Capture the cell that displays the provided text and extract its [x, y] central coordinate. 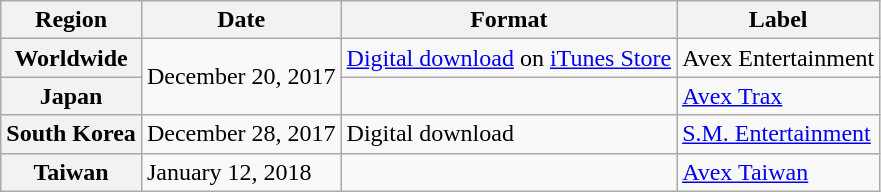
December 20, 2017 [241, 77]
S.M. Entertainment [778, 134]
December 28, 2017 [241, 134]
Label [778, 20]
Region [72, 20]
January 12, 2018 [241, 172]
Avex Taiwan [778, 172]
Worldwide [72, 58]
Avex Trax [778, 96]
Digital download on iTunes Store [509, 58]
Avex Entertainment [778, 58]
Taiwan [72, 172]
Date [241, 20]
Digital download [509, 134]
Japan [72, 96]
Format [509, 20]
South Korea [72, 134]
